Search for the cell housing the specified text and yield its (X, Y) center coordinate. 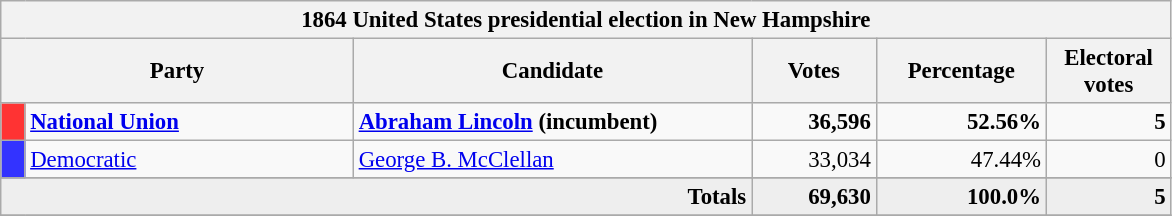
47.44% (961, 160)
52.56% (961, 122)
Democratic (189, 160)
George B. McClellan (552, 160)
Candidate (552, 72)
0 (1108, 160)
Percentage (961, 72)
Electoral votes (1108, 72)
Totals (376, 197)
1864 United States presidential election in New Hampshire (586, 20)
100.0% (961, 197)
National Union (189, 122)
Party (178, 72)
69,630 (814, 197)
36,596 (814, 122)
Votes (814, 72)
33,034 (814, 160)
Abraham Lincoln (incumbent) (552, 122)
